Provide the (X, Y) coordinate of the cell's center where the given text is located.  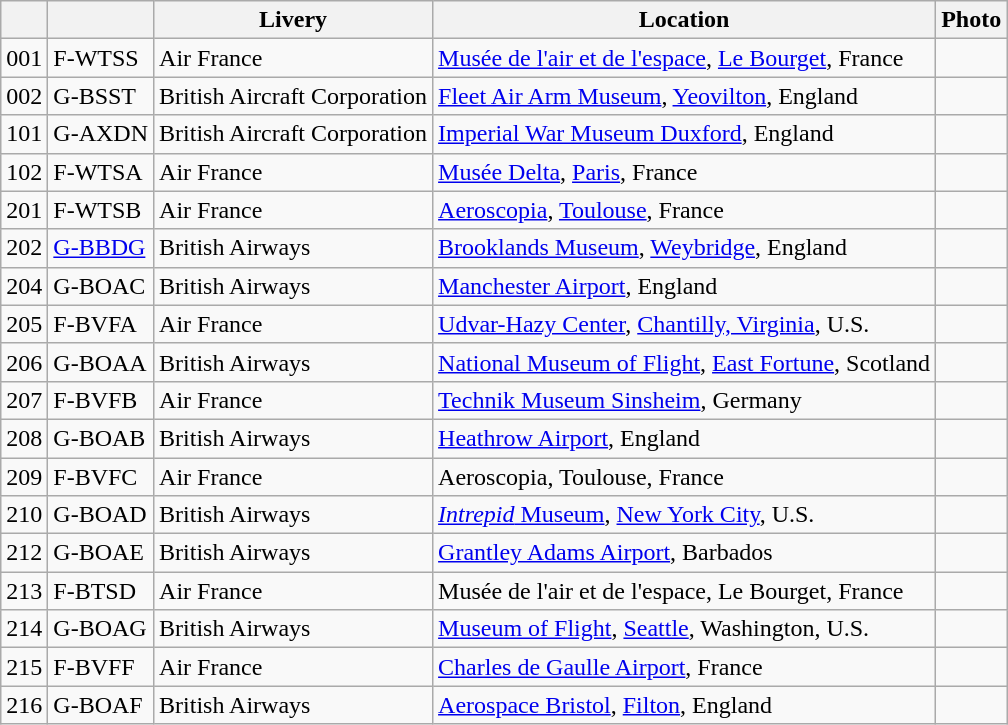
209 (24, 477)
002 (24, 96)
216 (24, 705)
Charles de Gaulle Airport, France (684, 667)
Grantley Adams Airport, Barbados (684, 553)
206 (24, 362)
F-WTSB (101, 210)
National Museum of Flight, East Fortune, Scotland (684, 362)
G-BOAD (101, 515)
F-WTSA (101, 172)
G-BOAE (101, 553)
Aerospace Bristol, Filton, England (684, 705)
Heathrow Airport, England (684, 438)
210 (24, 515)
G-BOAC (101, 286)
Udvar-Hazy Center, Chantilly, Virginia, U.S. (684, 324)
201 (24, 210)
204 (24, 286)
Intrepid Museum, New York City, U.S. (684, 515)
Technik Museum Sinsheim, Germany (684, 400)
102 (24, 172)
F-BVFB (101, 400)
G-AXDN (101, 134)
208 (24, 438)
F-WTSS (101, 58)
Fleet Air Arm Museum, Yeovilton, England (684, 96)
205 (24, 324)
G-BBDG (101, 248)
F-BTSD (101, 591)
Imperial War Museum Duxford, England (684, 134)
212 (24, 553)
G-BOAG (101, 629)
215 (24, 667)
F-BVFC (101, 477)
G-BSST (101, 96)
214 (24, 629)
Manchester Airport, England (684, 286)
207 (24, 400)
F-BVFA (101, 324)
Museum of Flight, Seattle, Washington, U.S. (684, 629)
Musée Delta, Paris, France (684, 172)
F-BVFF (101, 667)
Livery (294, 20)
Brooklands Museum, Weybridge, England (684, 248)
Photo (972, 20)
202 (24, 248)
213 (24, 591)
G-BOAA (101, 362)
101 (24, 134)
Location (684, 20)
G-BOAB (101, 438)
001 (24, 58)
G-BOAF (101, 705)
